From the cell containing the given text, extract its center point as (X, Y) coordinate. 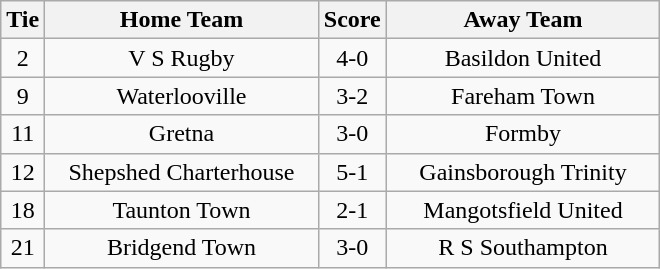
12 (23, 172)
Score (352, 20)
Taunton Town (182, 210)
4-0 (352, 58)
Basildon United (523, 58)
3-2 (352, 96)
11 (23, 134)
2-1 (352, 210)
21 (23, 248)
Gretna (182, 134)
Waterlooville (182, 96)
Mangotsfield United (523, 210)
Gainsborough Trinity (523, 172)
18 (23, 210)
Shepshed Charterhouse (182, 172)
R S Southampton (523, 248)
Tie (23, 20)
2 (23, 58)
Bridgend Town (182, 248)
Formby (523, 134)
Away Team (523, 20)
5-1 (352, 172)
Home Team (182, 20)
V S Rugby (182, 58)
Fareham Town (523, 96)
9 (23, 96)
